Detect which cell encompasses the target text, then output its (X, Y) center coordinate. 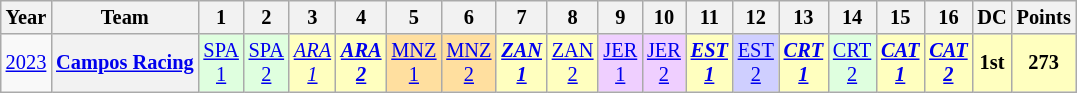
EST2 (756, 63)
ARA2 (361, 63)
SPA1 (220, 63)
ZAN1 (521, 63)
7 (521, 17)
8 (573, 17)
DC (992, 17)
12 (756, 17)
CAT2 (948, 63)
6 (468, 17)
15 (900, 17)
EST1 (710, 63)
273 (1044, 63)
10 (664, 17)
MNZ2 (468, 63)
ARA1 (312, 63)
1 (220, 17)
Points (1044, 17)
2 (266, 17)
SPA2 (266, 63)
9 (620, 17)
CRT2 (852, 63)
CRT1 (804, 63)
2023 (26, 63)
14 (852, 17)
JER2 (664, 63)
Campos Racing (124, 63)
ZAN2 (573, 63)
1st (992, 63)
JER1 (620, 63)
4 (361, 17)
5 (414, 17)
Team (124, 17)
CAT1 (900, 63)
3 (312, 17)
MNZ1 (414, 63)
11 (710, 17)
Year (26, 17)
13 (804, 17)
16 (948, 17)
